Provide the [X, Y] coordinate of the cell's center where the given text is located.  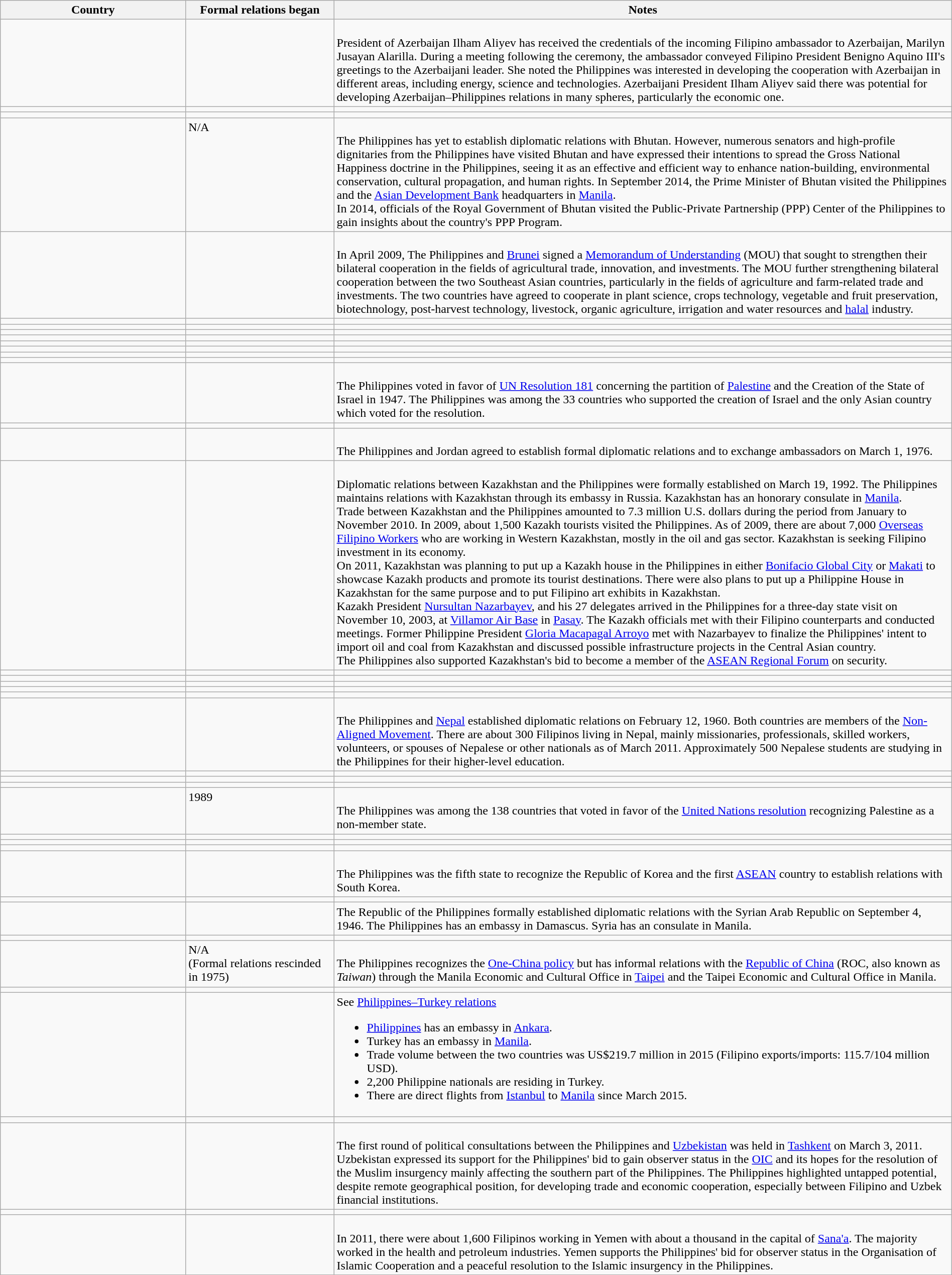
Formal relations began [260, 10]
The Philippines was among the 138 countries that voted in favor of the United Nations resolution recognizing Palestine as a non-member state. [643, 810]
N/A (Formal relations rescinded in 1975) [260, 964]
Notes [643, 10]
The Philippines was the fifth state to recognize the Republic of Korea and the first ASEAN country to establish relations with South Korea. [643, 874]
The Philippines and Jordan agreed to establish formal diplomatic relations and to exchange ambassadors on March 1, 1976. [643, 445]
Country [93, 10]
N/A [260, 175]
1989 [260, 810]
